Provide the [x, y] coordinate of the cell's center where the given text is located.  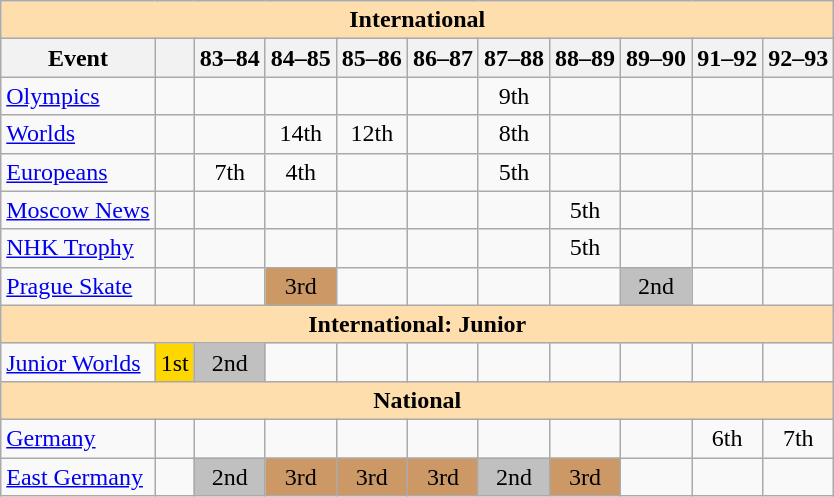
9th [514, 96]
92–93 [798, 58]
East Germany [78, 477]
6th [728, 438]
89–90 [656, 58]
91–92 [728, 58]
Europeans [78, 172]
Olympics [78, 96]
International: Junior [418, 324]
International [418, 20]
83–84 [230, 58]
85–86 [372, 58]
Germany [78, 438]
Prague Skate [78, 286]
86–87 [442, 58]
14th [300, 134]
Moscow News [78, 210]
Worlds [78, 134]
88–89 [586, 58]
87–88 [514, 58]
12th [372, 134]
Junior Worlds [78, 362]
4th [300, 172]
84–85 [300, 58]
1st [174, 362]
8th [514, 134]
NHK Trophy [78, 248]
National [418, 400]
Event [78, 58]
